Search for the cell housing the specified text and yield its [x, y] center coordinate. 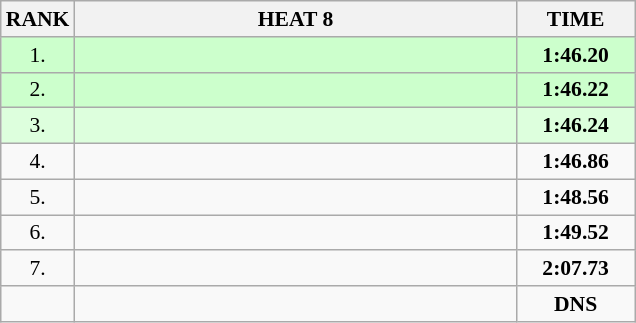
1:46.86 [576, 162]
RANK [38, 19]
5. [38, 197]
7. [38, 269]
1:46.24 [576, 126]
DNS [576, 304]
HEAT 8 [295, 19]
4. [38, 162]
1:46.22 [576, 90]
1. [38, 55]
1:48.56 [576, 197]
3. [38, 126]
TIME [576, 19]
1:49.52 [576, 233]
1:46.20 [576, 55]
6. [38, 233]
2:07.73 [576, 269]
2. [38, 90]
